Return the (x, y) coordinate for the center point of the cell that contains the specified text.  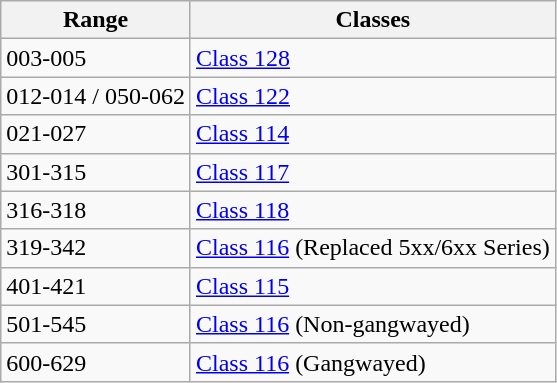
Range (96, 20)
Class 128 (372, 58)
316-318 (96, 210)
Class 116 (Replaced 5xx/6xx Series) (372, 248)
301-315 (96, 172)
Class 118 (372, 210)
012-014 / 050-062 (96, 96)
600-629 (96, 362)
Class 114 (372, 134)
401-421 (96, 286)
Class 122 (372, 96)
021-027 (96, 134)
501-545 (96, 324)
003-005 (96, 58)
Class 117 (372, 172)
319-342 (96, 248)
Classes (372, 20)
Class 116 (Gangwayed) (372, 362)
Class 116 (Non-gangwayed) (372, 324)
Class 115 (372, 286)
